Return the (x, y) coordinate for the center point of the cell that contains the specified text.  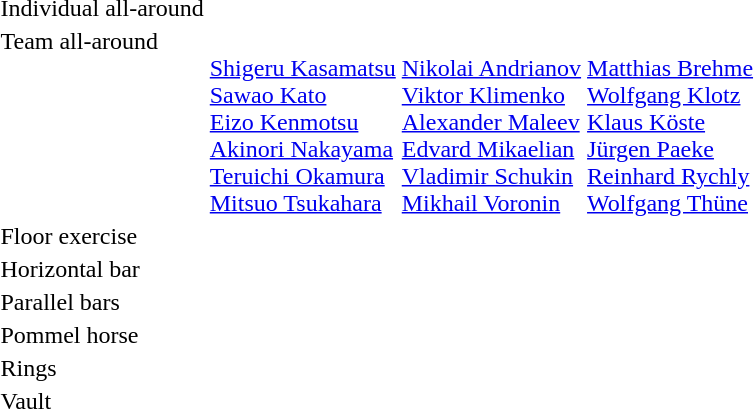
Nikolai AndrianovViktor KlimenkoAlexander MaleevEdvard MikaelianVladimir SchukinMikhail Voronin (491, 122)
Shigeru KasamatsuSawao KatoEizo KenmotsuAkinori NakayamaTeruichi OkamuraMitsuo Tsukahara (302, 122)
